Return [x, y] of the center of cell containing provided text 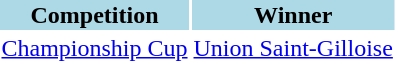
Competition [94, 15]
Winner [293, 15]
